From the cell containing the given text, extract its center point as [x, y] coordinate. 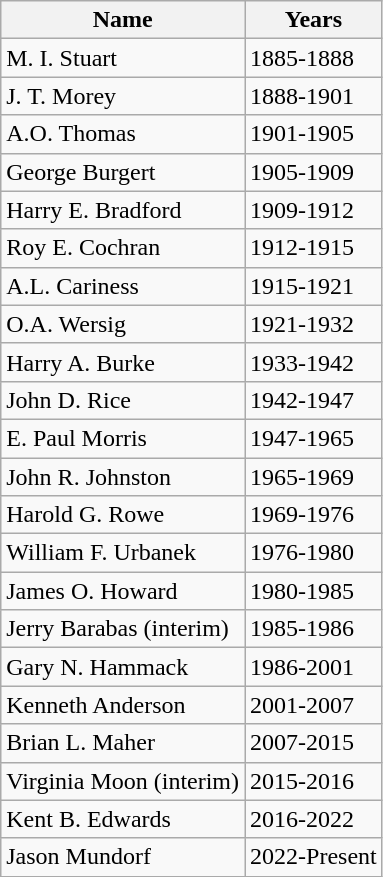
E. Paul Morris [123, 438]
1901-1905 [314, 134]
Gary N. Hammack [123, 667]
Virginia Moon (interim) [123, 781]
James O. Howard [123, 591]
1909-1912 [314, 210]
2016-2022 [314, 819]
1980-1985 [314, 591]
Jason Mundorf [123, 857]
George Burgert [123, 172]
William F. Urbanek [123, 553]
2001-2007 [314, 705]
2007-2015 [314, 743]
Roy E. Cochran [123, 248]
2022-Present [314, 857]
Brian L. Maher [123, 743]
J. T. Morey [123, 96]
Years [314, 20]
1976-1980 [314, 553]
O.A. Wersig [123, 324]
Harry E. Bradford [123, 210]
1942-1947 [314, 400]
2015-2016 [314, 781]
Kenneth Anderson [123, 705]
1985-1986 [314, 629]
A.L. Cariness [123, 286]
1933-1942 [314, 362]
John D. Rice [123, 400]
Harold G. Rowe [123, 515]
1947-1965 [314, 438]
Kent B. Edwards [123, 819]
A.O. Thomas [123, 134]
Name [123, 20]
Jerry Barabas (interim) [123, 629]
1921-1932 [314, 324]
1986-2001 [314, 667]
1885-1888 [314, 58]
1888-1901 [314, 96]
1912-1915 [314, 248]
1905-1909 [314, 172]
1969-1976 [314, 515]
1965-1969 [314, 477]
M. I. Stuart [123, 58]
Harry A. Burke [123, 362]
John R. Johnston [123, 477]
1915-1921 [314, 286]
